Identify which cell holds the provided text, then report its (X, Y) central coordinate. 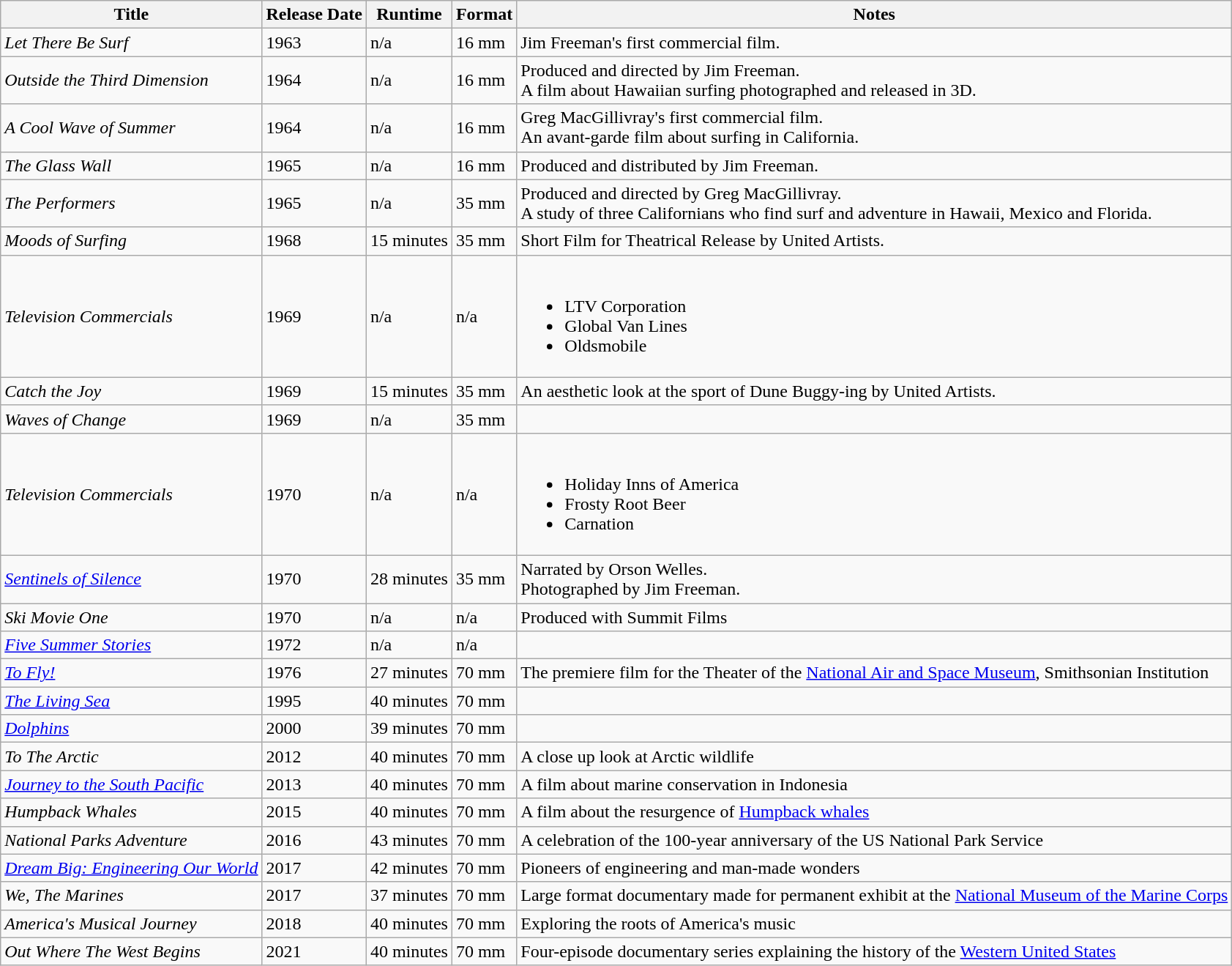
Humpback Whales (132, 812)
A film about marine conservation in Indonesia (874, 784)
Holiday Inns of AmericaFrosty Root BeerCarnation (874, 494)
Title (132, 15)
The Performers (132, 204)
Large format documentary made for permanent exhibit at the National Museum of the Marine Corps (874, 896)
Moods of Surfing (132, 241)
43 minutes (408, 840)
Produced and directed by Jim Freeman.A film about Hawaiian surfing photographed and released in 3D. (874, 81)
The Glass Wall (132, 166)
A celebration of the 100-year anniversary of the US National Park Service (874, 840)
Release Date (314, 15)
A Cool Wave of Summer (132, 127)
Five Summer Stories (132, 645)
2018 (314, 924)
Runtime (408, 15)
39 minutes (408, 729)
Pioneers of engineering and man-made wonders (874, 868)
Catch the Joy (132, 391)
The Living Sea (132, 701)
1976 (314, 673)
27 minutes (408, 673)
1968 (314, 241)
Let There Be Surf (132, 42)
2015 (314, 812)
1963 (314, 42)
Greg MacGillivray's first commercial film.An avant-garde film about surfing in California. (874, 127)
We, The Marines (132, 896)
Exploring the roots of America's music (874, 924)
2013 (314, 784)
Sentinels of Silence (132, 579)
LTV CorporationGlobal Van LinesOldsmobile (874, 316)
National Parks Adventure (132, 840)
Dolphins (132, 729)
A film about the resurgence of Humpback whales (874, 812)
Jim Freeman's first commercial film. (874, 42)
2000 (314, 729)
An aesthetic look at the sport of Dune Buggy-ing by United Artists. (874, 391)
37 minutes (408, 896)
2016 (314, 840)
Ski Movie One (132, 617)
Four-episode documentary series explaining the history of the Western United States (874, 951)
Journey to the South Pacific (132, 784)
Outside the Third Dimension (132, 81)
Dream Big: Engineering Our World (132, 868)
Out Where The West Begins (132, 951)
Produced and distributed by Jim Freeman. (874, 166)
America's Musical Journey (132, 924)
Format (484, 15)
Produced with Summit Films (874, 617)
1995 (314, 701)
Narrated by Orson Welles.Photographed by Jim Freeman. (874, 579)
1972 (314, 645)
To Fly! (132, 673)
Short Film for Theatrical Release by United Artists. (874, 241)
A close up look at Arctic wildlife (874, 757)
To The Arctic (132, 757)
28 minutes (408, 579)
2012 (314, 757)
42 minutes (408, 868)
Produced and directed by Greg MacGillivray.A study of three Californians who find surf and adventure in Hawaii, Mexico and Florida. (874, 204)
Notes (874, 15)
2021 (314, 951)
Waves of Change (132, 419)
The premiere film for the Theater of the National Air and Space Museum, Smithsonian Institution (874, 673)
